Pinpoint the cell where the given text exists, returning its (x, y) midpoint coordinate. 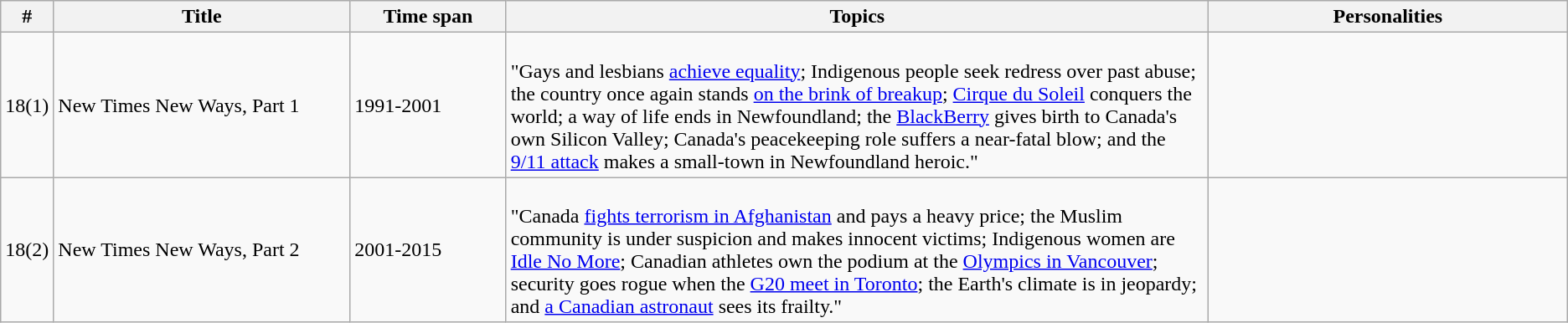
18(2) (27, 249)
Time span (428, 17)
18(1) (27, 105)
2001-2015 (428, 249)
New Times New Ways, Part 1 (202, 105)
Title (202, 17)
# (27, 17)
1991-2001 (428, 105)
New Times New Ways, Part 2 (202, 249)
Topics (857, 17)
Personalities (1387, 17)
